Locate the cell with the specified text and output its (x, y) center coordinate. 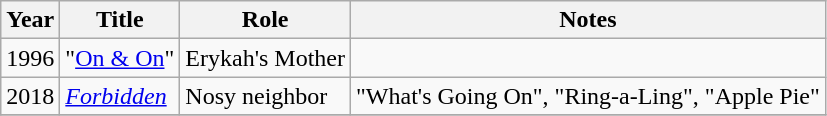
1996 (30, 58)
"On & On" (120, 58)
Year (30, 20)
Notes (588, 20)
Role (266, 20)
2018 (30, 96)
Title (120, 20)
Nosy neighbor (266, 96)
Forbidden (120, 96)
Erykah's Mother (266, 58)
"What's Going On", "Ring-a-Ling", "Apple Pie" (588, 96)
